Output the (X, Y) coordinate of the center of the cell containing the given text.  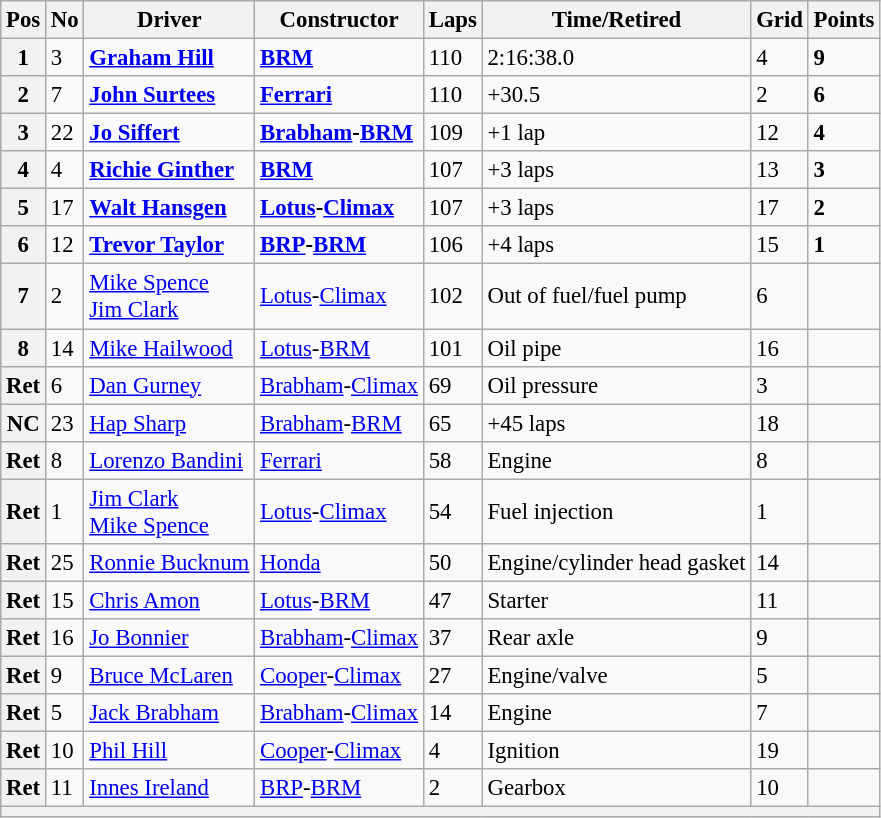
Out of fuel/fuel pump (616, 296)
Engine/valve (616, 675)
Lorenzo Bandini (170, 460)
Rear axle (616, 638)
Graham Hill (170, 58)
No (65, 20)
47 (452, 600)
+1 lap (616, 133)
Chris Amon (170, 600)
+30.5 (616, 95)
Grid (780, 20)
Richie Ginther (170, 170)
Walt Hansgen (170, 208)
Phil Hill (170, 751)
Hap Sharp (170, 423)
+4 laps (616, 245)
Starter (616, 600)
Driver (170, 20)
Jo Bonnier (170, 638)
50 (452, 563)
2:16:38.0 (616, 58)
101 (452, 348)
109 (452, 133)
Jack Brabham (170, 713)
Jim Clark Mike Spence (170, 512)
Bruce McLaren (170, 675)
19 (780, 751)
Oil pipe (616, 348)
18 (780, 423)
58 (452, 460)
13 (780, 170)
Gearbox (616, 788)
Mike Hailwood (170, 348)
23 (65, 423)
Oil pressure (616, 385)
Engine/cylinder head gasket (616, 563)
69 (452, 385)
Pos (24, 20)
Jo Siffert (170, 133)
Constructor (340, 20)
NC (24, 423)
Laps (452, 20)
+45 laps (616, 423)
Points (844, 20)
102 (452, 296)
Honda (340, 563)
65 (452, 423)
Ronnie Bucknum (170, 563)
Trevor Taylor (170, 245)
John Surtees (170, 95)
Time/Retired (616, 20)
Mike Spence Jim Clark (170, 296)
Fuel injection (616, 512)
37 (452, 638)
Innes Ireland (170, 788)
22 (65, 133)
54 (452, 512)
Ignition (616, 751)
25 (65, 563)
Dan Gurney (170, 385)
106 (452, 245)
27 (452, 675)
